Search for the cell housing the specified text and yield its [x, y] center coordinate. 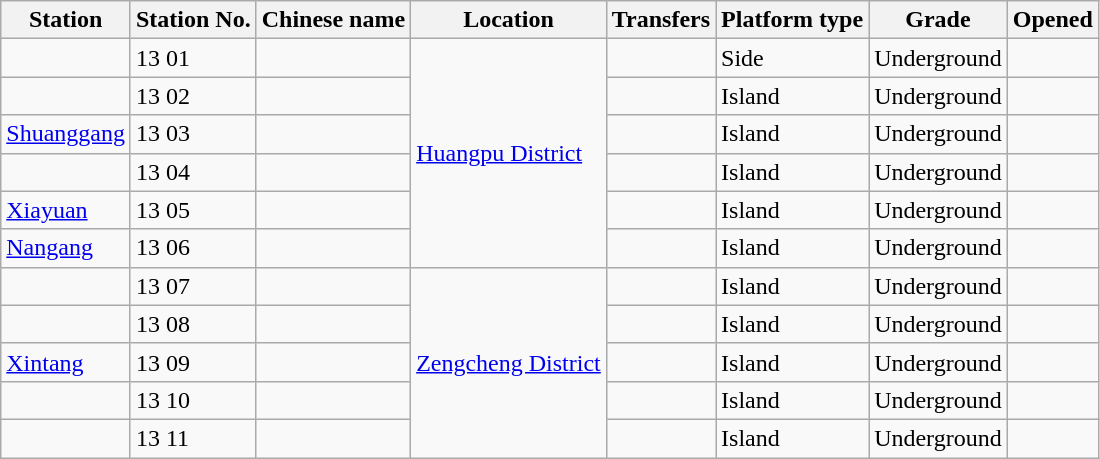
Chinese name [333, 20]
Xintang [66, 362]
13 09 [193, 362]
Huangpu District [509, 153]
13 05 [193, 210]
13 11 [193, 438]
13 07 [193, 286]
Shuanggang [66, 134]
13 04 [193, 172]
13 06 [193, 248]
Grade [938, 20]
13 10 [193, 400]
Station [66, 20]
Side [792, 58]
Xiayuan [66, 210]
Opened [1052, 20]
Platform type [792, 20]
Nangang [66, 248]
13 02 [193, 96]
13 03 [193, 134]
13 01 [193, 58]
13 08 [193, 324]
Zengcheng District [509, 362]
Location [509, 20]
Transfers [660, 20]
Station No. [193, 20]
